For the text-containing cell, return its midpoint in (X, Y) coordinate format. 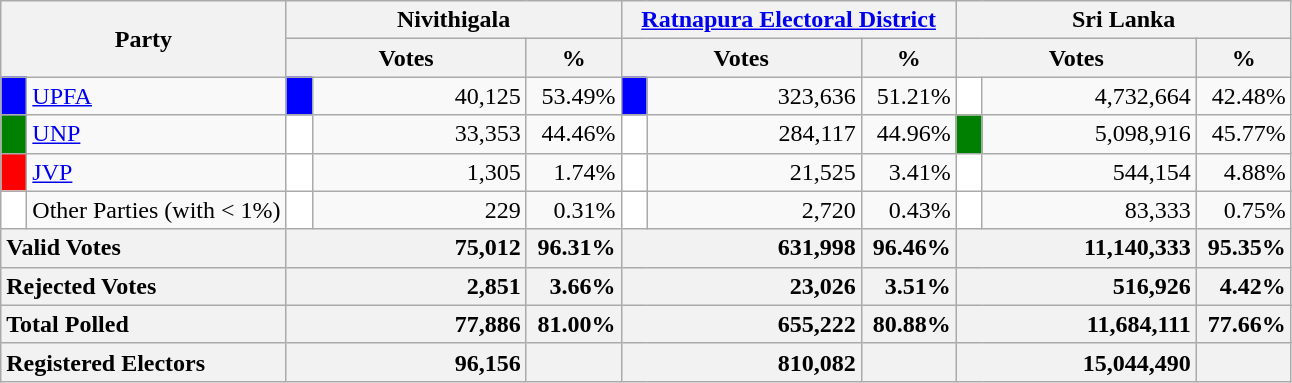
3.66% (574, 286)
5,098,916 (1089, 134)
Other Parties (with < 1%) (156, 210)
0.75% (1244, 210)
516,926 (1076, 286)
45.77% (1244, 134)
15,044,490 (1076, 362)
229 (419, 210)
40,125 (419, 96)
Nivithigala (454, 20)
1.74% (574, 172)
83,333 (1089, 210)
4.88% (1244, 172)
96,156 (406, 362)
44.96% (908, 134)
4.42% (1244, 286)
3.51% (908, 286)
JVP (156, 172)
96.31% (574, 248)
2,851 (406, 286)
Sri Lanka (1124, 20)
UPFA (156, 96)
284,117 (754, 134)
631,998 (741, 248)
UNP (156, 134)
Ratnapura Electoral District (788, 20)
1,305 (419, 172)
4,732,664 (1089, 96)
0.43% (908, 210)
2,720 (754, 210)
53.49% (574, 96)
77,886 (406, 324)
80.88% (908, 324)
77.66% (1244, 324)
323,636 (754, 96)
Registered Electors (144, 362)
95.35% (1244, 248)
Rejected Votes (144, 286)
21,525 (754, 172)
0.31% (574, 210)
11,684,111 (1076, 324)
23,026 (741, 286)
33,353 (419, 134)
44.46% (574, 134)
Valid Votes (144, 248)
75,012 (406, 248)
Party (144, 39)
655,222 (741, 324)
81.00% (574, 324)
42.48% (1244, 96)
810,082 (741, 362)
96.46% (908, 248)
51.21% (908, 96)
544,154 (1089, 172)
3.41% (908, 172)
Total Polled (144, 324)
11,140,333 (1076, 248)
